Extract the [x, y] coordinate from the center of the cell holding the provided text.  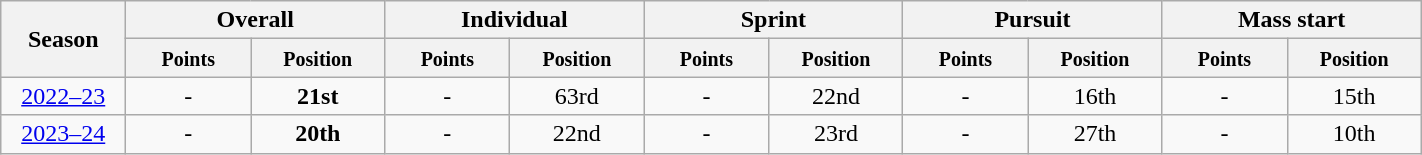
Mass start [1292, 20]
15th [1354, 96]
27th [1095, 134]
Pursuit [1032, 20]
63rd [577, 96]
Individual [514, 20]
20th [318, 134]
Season [64, 39]
16th [1095, 96]
Overall [256, 20]
23rd [836, 134]
2023–24 [64, 134]
10th [1354, 134]
Sprint [774, 20]
2022–23 [64, 96]
21st [318, 96]
